Return the [x, y] coordinate for the center point of the cell that contains the specified text.  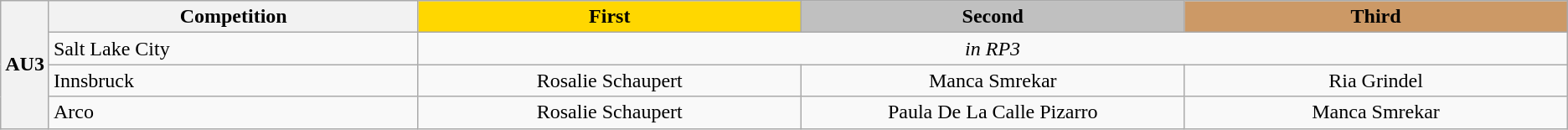
First [610, 17]
Ria Grindel [1375, 81]
Arco [233, 112]
AU3 [25, 65]
Innsbruck [233, 81]
Second [993, 17]
Third [1375, 17]
Salt Lake City [233, 49]
in RP3 [993, 49]
Paula De La Calle Pizarro [993, 112]
Competition [233, 17]
